Search for the cell housing the specified text and yield its (X, Y) center coordinate. 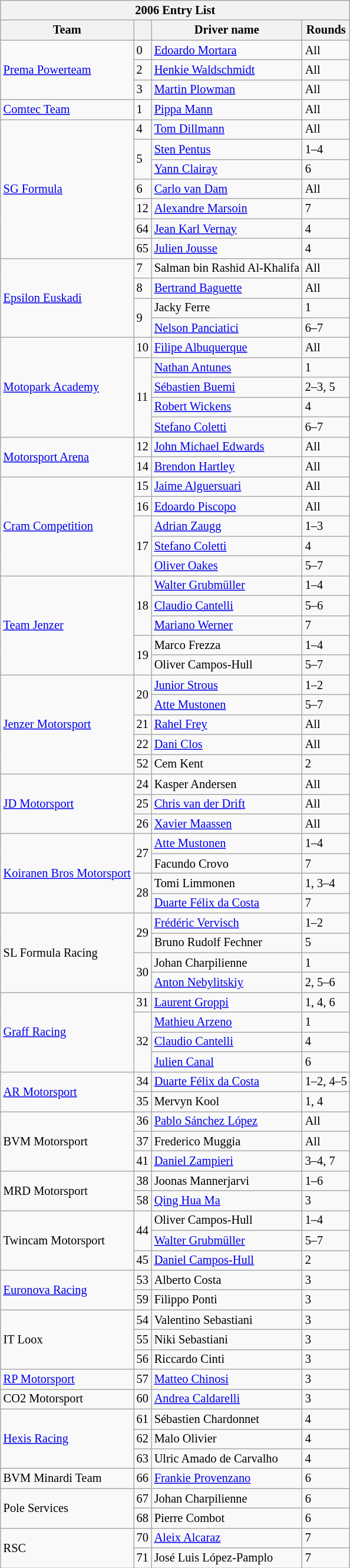
27 (143, 854)
35 (143, 1101)
15 (143, 486)
44 (143, 1230)
60 (143, 1399)
Pole Services (67, 1508)
52 (143, 764)
Mathieu Arzeno (227, 1022)
36 (143, 1121)
Kasper Andersen (227, 784)
Epsilon Euskadi (67, 298)
Julien Canal (227, 1062)
Alberto Costa (227, 1280)
Mariano Werner (227, 625)
Anton Nebylitskiy (227, 983)
14 (143, 466)
Frankie Provenzano (227, 1478)
Cram Competition (67, 526)
Yann Clairay (227, 169)
MRD Motorsport (67, 1191)
Xavier Maassen (227, 823)
Jenzer Motorsport (67, 724)
Driver name (227, 30)
Carlo van Dam (227, 189)
65 (143, 248)
Riccardo Cinti (227, 1359)
Chris van der Drift (227, 804)
24 (143, 784)
2006 Entry List (176, 10)
1, 4, 6 (326, 1002)
38 (143, 1181)
11 (143, 397)
Valentino Sebastiani (227, 1320)
Mervyn Kool (227, 1101)
Alexandre Marsoin (227, 209)
Jean Karl Vernay (227, 229)
Julien Jousse (227, 248)
Aleix Alcaraz (227, 1538)
62 (143, 1439)
66 (143, 1478)
37 (143, 1141)
2, 5–6 (326, 983)
Junior Strous (227, 685)
64 (143, 229)
25 (143, 804)
31 (143, 1002)
RP Motorsport (67, 1379)
Robert Wickens (227, 407)
Pablo Sánchez López (227, 1121)
Team (67, 30)
Team Jenzer (67, 625)
Malo Olivier (227, 1439)
Edoardo Mortara (227, 50)
59 (143, 1300)
45 (143, 1260)
Jaime Alguersuari (227, 486)
67 (143, 1498)
61 (143, 1419)
Bertrand Baguette (227, 288)
Hexis Racing (67, 1438)
Pierre Combot (227, 1518)
John Michael Edwards (227, 447)
Twincam Motorsport (67, 1240)
8 (143, 288)
Rounds (326, 30)
Tom Dillmann (227, 129)
Frederico Muggia (227, 1141)
5–6 (326, 605)
30 (143, 973)
26 (143, 823)
17 (143, 546)
Graff Racing (67, 1032)
63 (143, 1458)
AR Motorsport (67, 1092)
1–3 (326, 526)
Matteo Chinosi (227, 1379)
Oliver Oakes (227, 566)
19 (143, 654)
18 (143, 605)
SL Formula Racing (67, 953)
58 (143, 1201)
22 (143, 745)
68 (143, 1518)
54 (143, 1320)
Sten Pentus (227, 149)
28 (143, 892)
BVM Minardi Team (67, 1478)
9 (143, 317)
Nathan Antunes (227, 367)
RSC (67, 1548)
Pippa Mann (227, 110)
José Luis López-Pamplo (227, 1558)
Marco Frezza (227, 645)
41 (143, 1161)
Henkie Waldschmidt (227, 70)
Facundo Crovo (227, 864)
29 (143, 933)
70 (143, 1538)
Rahel Frey (227, 724)
Filipe Albuquerque (227, 347)
CO2 Motorsport (67, 1399)
21 (143, 724)
Dani Clos (227, 745)
Motopark Academy (67, 387)
32 (143, 1042)
Daniel Zampieri (227, 1161)
Edoardo Piscopo (227, 506)
71 (143, 1558)
BVM Motorsport (67, 1141)
Nelson Panciatici (227, 328)
JD Motorsport (67, 804)
Daniel Campos-Hull (227, 1260)
34 (143, 1082)
Koiranen Bros Motorsport (67, 874)
Martin Plowman (227, 90)
Andrea Caldarelli (227, 1399)
3–4, 7 (326, 1161)
Sébastien Buemi (227, 387)
Brendon Hartley (227, 466)
Niki Sebastiani (227, 1339)
1–6 (326, 1181)
Comtec Team (67, 110)
Joonas Mannerjarvi (227, 1181)
53 (143, 1280)
2–3, 5 (326, 387)
Qing Hua Ma (227, 1201)
Filippo Ponti (227, 1300)
Cem Kent (227, 764)
Laurent Groppi (227, 1002)
Ulric Amado de Carvalho (227, 1458)
57 (143, 1379)
IT Loox (67, 1339)
SG Formula (67, 189)
Euronova Racing (67, 1290)
56 (143, 1359)
Salman bin Rashid Al-Khalifa (227, 268)
0 (143, 50)
1, 3–4 (326, 883)
Frédéric Vervisch (227, 923)
Tomi Limmonen (227, 883)
20 (143, 694)
Sébastien Chardonnet (227, 1419)
Motorsport Arena (67, 456)
Prema Powerteam (67, 70)
55 (143, 1339)
16 (143, 506)
10 (143, 347)
Jacky Ferre (227, 308)
Adrian Zaugg (227, 526)
1–2, 4–5 (326, 1082)
Bruno Rudolf Fechner (227, 943)
1, 4 (326, 1101)
